Capture the cell that displays the provided text and extract its [x, y] central coordinate. 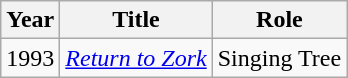
Return to Zork [136, 58]
Year [30, 20]
Title [136, 20]
Role [279, 20]
1993 [30, 58]
Singing Tree [279, 58]
